Locate the cell with the specified text and output its (X, Y) center coordinate. 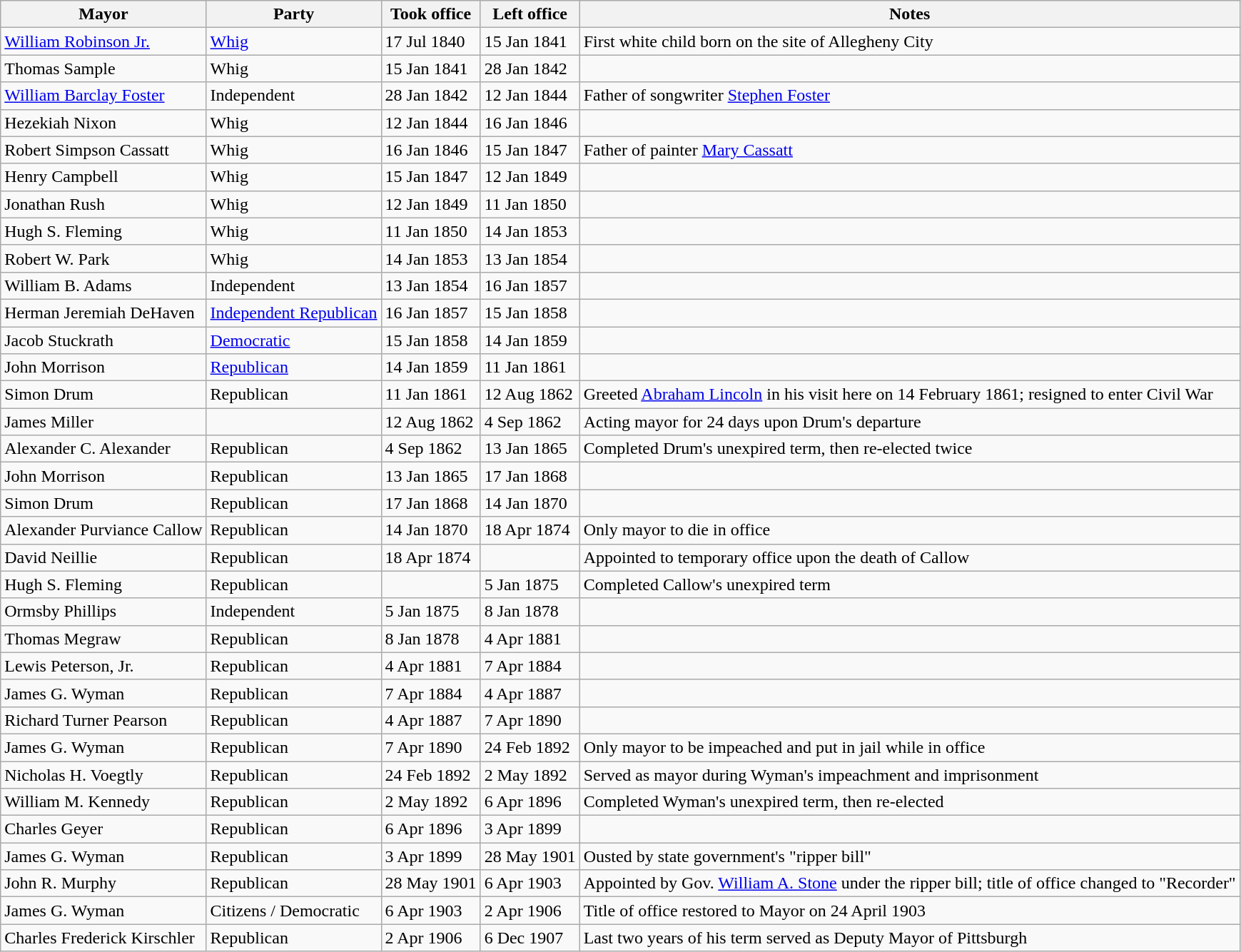
Robert W. Park (103, 258)
Father of painter Mary Cassatt (909, 150)
Charles Frederick Kirschler (103, 938)
William M. Kennedy (103, 802)
Nicholas H. Voegtly (103, 774)
Herman Jeremiah DeHaven (103, 313)
Democratic (294, 340)
17 Jul 1840 (431, 41)
Ormsby Phillips (103, 612)
Notes (909, 14)
Henry Campbell (103, 177)
Only mayor to die in office (909, 530)
Hezekiah Nixon (103, 123)
Thomas Megraw (103, 639)
Jacob Stuckrath (103, 340)
William B. Adams (103, 285)
Completed Wyman's unexpired term, then re-elected (909, 802)
6 Dec 1907 (530, 938)
Lewis Peterson, Jr. (103, 666)
Appointed by Gov. William A. Stone under the ripper bill; title of office changed to "Recorder" (909, 883)
Title of office restored to Mayor on 24 April 1903 (909, 911)
Ousted by state government's "ripper bill" (909, 856)
Alexander Purviance Callow (103, 530)
Party (294, 14)
Charles Geyer (103, 829)
Completed Callow's unexpired term (909, 584)
Appointed to temporary office upon the death of Callow (909, 557)
Completed Drum's unexpired term, then re-elected twice (909, 449)
Only mayor to be impeached and put in jail while in office (909, 747)
Last two years of his term served as Deputy Mayor of Pittsburgh (909, 938)
David Neillie (103, 557)
Independent Republican (294, 313)
Richard Turner Pearson (103, 720)
Jonathan Rush (103, 204)
Left office (530, 14)
Robert Simpson Cassatt (103, 150)
James Miller (103, 422)
Greeted Abraham Lincoln in his visit here on 14 February 1861; resigned to enter Civil War (909, 395)
Alexander C. Alexander (103, 449)
William Barclay Foster (103, 96)
Thomas Sample (103, 69)
Father of songwriter Stephen Foster (909, 96)
William Robinson Jr. (103, 41)
Mayor (103, 14)
Served as mayor during Wyman's impeachment and imprisonment (909, 774)
Took office (431, 14)
John R. Murphy (103, 883)
First white child born on the site of Allegheny City (909, 41)
Acting mayor for 24 days upon Drum's departure (909, 422)
Citizens / Democratic (294, 911)
